Provide the [x, y] coordinate of the cell's center where the given text is located.  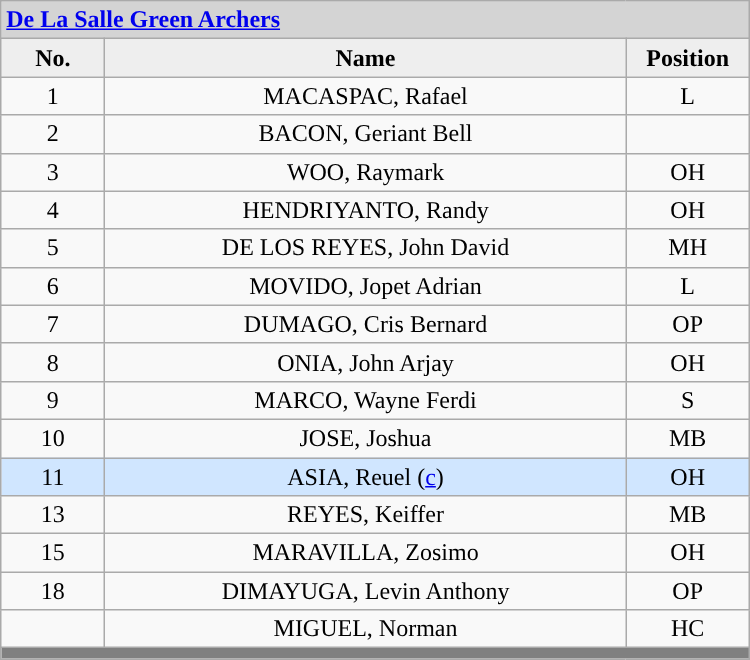
15 [53, 553]
2 [53, 134]
MH [688, 248]
MARAVILLA, Zosimo [366, 553]
10 [53, 438]
BACON, Geriant Bell [366, 134]
DUMAGO, Cris Bernard [366, 324]
HC [688, 629]
18 [53, 591]
ASIA, Reuel (c) [366, 477]
13 [53, 515]
MARCO, Wayne Ferdi [366, 400]
3 [53, 172]
JOSE, Joshua [366, 438]
MIGUEL, Norman [366, 629]
1 [53, 96]
11 [53, 477]
MACASPAC, Rafael [366, 96]
6 [53, 286]
5 [53, 248]
DIMAYUGA, Levin Anthony [366, 591]
WOO, Raymark [366, 172]
8 [53, 362]
4 [53, 210]
MOVIDO, Jopet Adrian [366, 286]
S [688, 400]
Position [688, 58]
HENDRIYANTO, Randy [366, 210]
9 [53, 400]
DE LOS REYES, John David [366, 248]
ONIA, John Arjay [366, 362]
No. [53, 58]
Name [366, 58]
REYES, Keiffer [366, 515]
7 [53, 324]
De La Salle Green Archers [375, 20]
